Detect which cell encompasses the target text, then output its (X, Y) center coordinate. 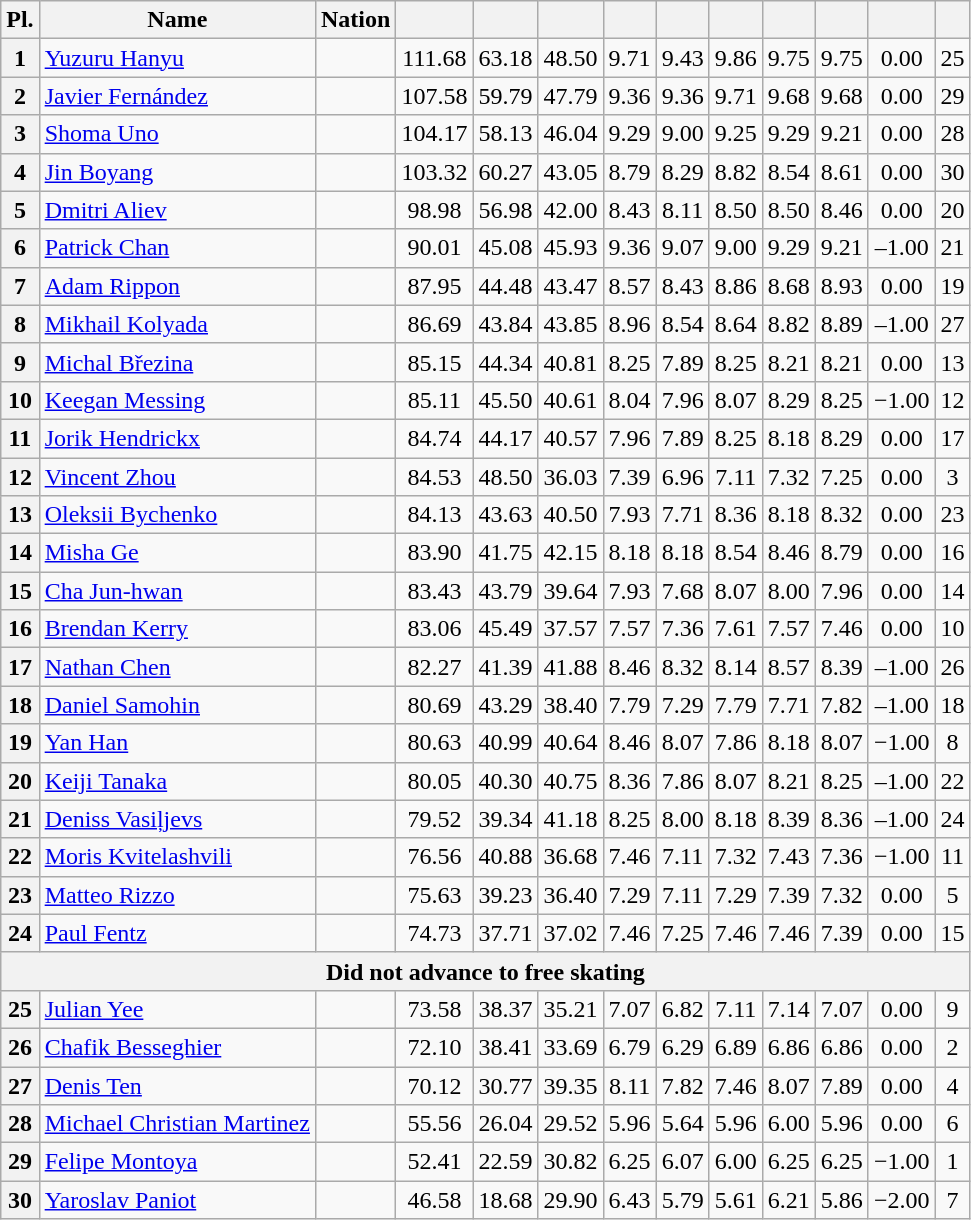
Nation (355, 20)
46.58 (434, 1200)
98.98 (434, 210)
Mikhail Kolyada (177, 324)
29.52 (570, 1124)
6.79 (630, 1047)
6.89 (736, 1047)
42.15 (570, 553)
Yuzuru Hanyu (177, 58)
40.81 (570, 362)
83.06 (434, 629)
Denis Ten (177, 1085)
55.56 (434, 1124)
Vincent Zhou (177, 477)
5.64 (682, 1124)
8.86 (736, 286)
22.59 (506, 1162)
79.52 (434, 819)
85.11 (434, 400)
9.07 (682, 248)
6.29 (682, 1047)
80.05 (434, 781)
7.14 (788, 1009)
8.64 (736, 324)
44.17 (506, 438)
47.79 (570, 96)
Shoma Uno (177, 134)
Did not advance to free skating (486, 971)
Yaroslav Paniot (177, 1200)
41.39 (506, 667)
Keiji Tanaka (177, 781)
8.93 (842, 286)
80.69 (434, 705)
Nathan Chen (177, 667)
5.79 (682, 1200)
5.61 (736, 1200)
40.99 (506, 743)
6.43 (630, 1200)
39.23 (506, 895)
46.04 (570, 134)
9.86 (736, 58)
43.63 (506, 515)
Oleksii Bychenko (177, 515)
6.82 (682, 1009)
76.56 (434, 857)
40.64 (570, 743)
83.43 (434, 591)
Jorik Hendrickx (177, 438)
74.73 (434, 933)
56.98 (506, 210)
44.34 (506, 362)
Javier Fernández (177, 96)
85.15 (434, 362)
40.30 (506, 781)
58.13 (506, 134)
8.04 (630, 400)
Paul Fentz (177, 933)
84.53 (434, 477)
30.82 (570, 1162)
40.57 (570, 438)
7.68 (682, 591)
44.48 (506, 286)
Michael Christian Martinez (177, 1124)
Felipe Montoya (177, 1162)
37.71 (506, 933)
Michal Březina (177, 362)
83.90 (434, 553)
7.43 (788, 857)
43.84 (506, 324)
43.05 (570, 172)
Misha Ge (177, 553)
35.21 (570, 1009)
−2.00 (902, 1200)
Julian Yee (177, 1009)
84.74 (434, 438)
8.61 (842, 172)
26.04 (506, 1124)
38.37 (506, 1009)
70.12 (434, 1085)
37.02 (570, 933)
36.40 (570, 895)
18.68 (506, 1200)
5.86 (842, 1200)
Pl. (20, 20)
Moris Kvitelashvili (177, 857)
6.07 (682, 1162)
111.68 (434, 58)
Matteo Rizzo (177, 895)
7.61 (736, 629)
36.68 (570, 857)
6.21 (788, 1200)
9.43 (682, 58)
40.61 (570, 400)
104.17 (434, 134)
45.49 (506, 629)
33.69 (570, 1047)
39.35 (570, 1085)
43.47 (570, 286)
43.85 (570, 324)
40.75 (570, 781)
29.90 (570, 1200)
84.13 (434, 515)
6.96 (682, 477)
45.08 (506, 248)
37.57 (570, 629)
40.50 (570, 515)
86.69 (434, 324)
Jin Boyang (177, 172)
45.50 (506, 400)
8.89 (842, 324)
38.41 (506, 1047)
43.29 (506, 705)
8.14 (736, 667)
107.58 (434, 96)
73.58 (434, 1009)
Adam Rippon (177, 286)
75.63 (434, 895)
80.63 (434, 743)
8.96 (630, 324)
41.18 (570, 819)
45.93 (570, 248)
59.79 (506, 96)
42.00 (570, 210)
36.03 (570, 477)
72.10 (434, 1047)
Cha Jun-hwan (177, 591)
38.40 (570, 705)
82.27 (434, 667)
Name (177, 20)
43.79 (506, 591)
Dmitri Aliev (177, 210)
103.32 (434, 172)
63.18 (506, 58)
39.64 (570, 591)
Chafik Besseghier (177, 1047)
8.68 (788, 286)
Keegan Messing (177, 400)
90.01 (434, 248)
30.77 (506, 1085)
Daniel Samohin (177, 705)
40.88 (506, 857)
39.34 (506, 819)
87.95 (434, 286)
Brendan Kerry (177, 629)
41.88 (570, 667)
Yan Han (177, 743)
52.41 (434, 1162)
41.75 (506, 553)
Deniss Vasiļjevs (177, 819)
Patrick Chan (177, 248)
9.25 (736, 134)
60.27 (506, 172)
